Identify which cell holds the provided text, then report its [X, Y] central coordinate. 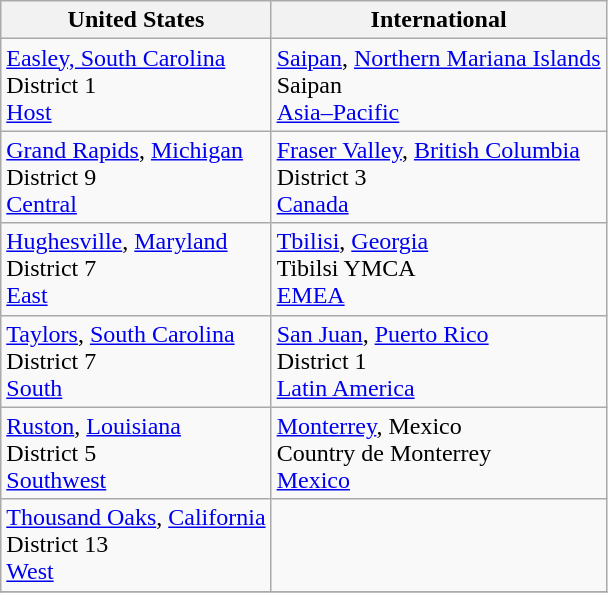
Taylors, South CarolinaDistrict 7South [136, 361]
United States [136, 20]
Easley, South CarolinaDistrict 1Host [136, 85]
Thousand Oaks, CaliforniaDistrict 13West [136, 545]
International [438, 20]
Saipan, Northern Mariana IslandsSaipanAsia–Pacific [438, 85]
Hughesville, MarylandDistrict 7East [136, 269]
Monterrey, MexicoCountry de MonterreyMexico [438, 453]
Ruston, LouisianaDistrict 5Southwest [136, 453]
Grand Rapids, MichiganDistrict 9Central [136, 177]
Fraser Valley, British ColumbiaDistrict 3Canada [438, 177]
San Juan, Puerto RicoDistrict 1Latin America [438, 361]
Tbilisi, GeorgiaTibilsi YMCAEMEA [438, 269]
